Search for the cell housing the specified text and yield its (X, Y) center coordinate. 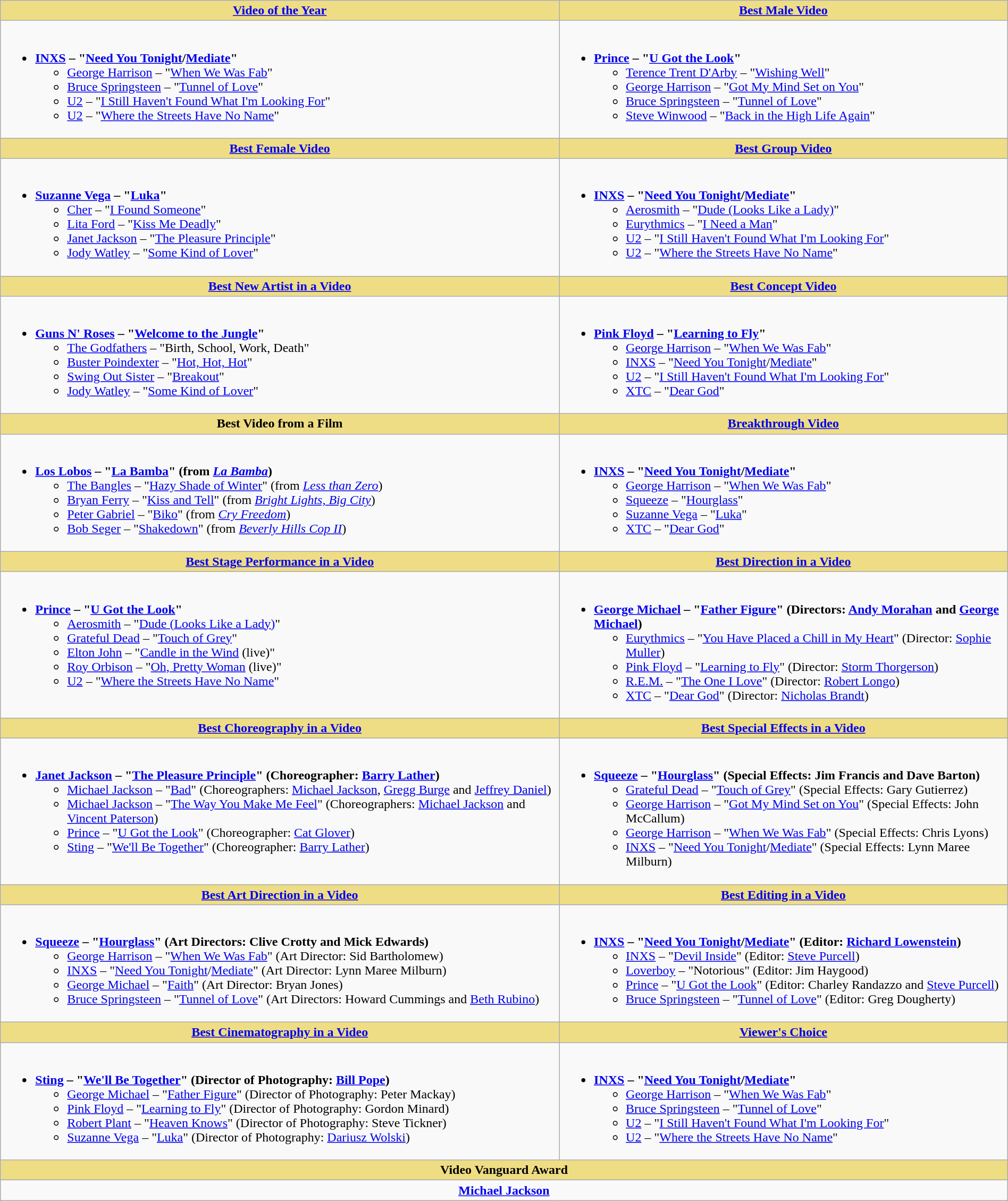
Suzanne Vega – "Luka"Cher – "I Found Someone"Lita Ford – "Kiss Me Deadly"Janet Jackson – "The Pleasure Principle"Jody Watley – "Some Kind of Lover" (280, 217)
Best Editing in a Video (784, 895)
Best New Artist in a Video (280, 286)
Video of the Year (280, 11)
Viewer's Choice (784, 1032)
Best Stage Performance in a Video (280, 561)
Best Art Direction in a Video (280, 895)
Best Male Video (784, 11)
Michael Jackson (504, 1190)
Video Vanguard Award (504, 1170)
Best Female Video (280, 148)
Breakthrough Video (784, 424)
Best Video from a Film (280, 424)
Best Choreography in a Video (280, 728)
INXS – "Need You Tonight/Mediate"George Harrison – "When We Was Fab"Squeeze – "Hourglass"Suzanne Vega – "Luka"XTC – "Dear God" (784, 492)
Best Cinematography in a Video (280, 1032)
Best Concept Video (784, 286)
Best Special Effects in a Video (784, 728)
Best Direction in a Video (784, 561)
Best Group Video (784, 148)
